Pinpoint the cell where the given text exists, returning its (X, Y) midpoint coordinate. 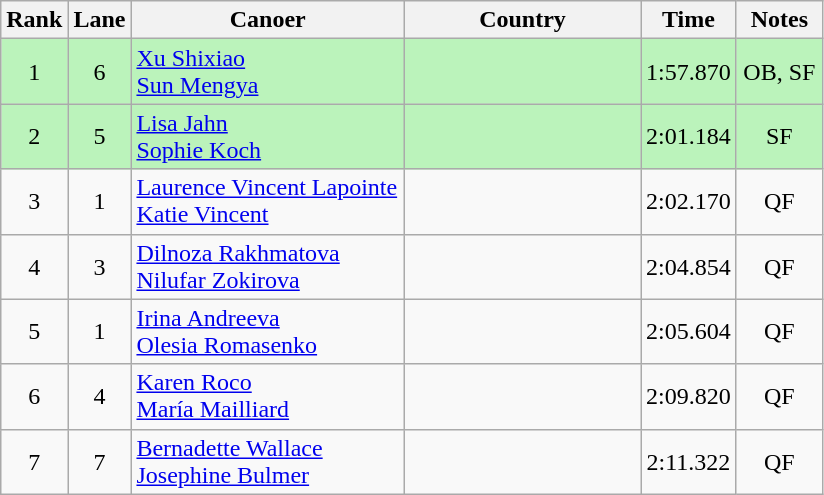
2:04.854 (689, 266)
Country (522, 20)
Irina AndreevaOlesia Romasenko (268, 332)
OB, SF (779, 72)
Xu ShixiaoSun Mengya (268, 72)
2 (34, 136)
2:02.170 (689, 202)
2:09.820 (689, 396)
Laurence Vincent LapointeKatie Vincent (268, 202)
Notes (779, 20)
Lane (100, 20)
2:05.604 (689, 332)
Bernadette WallaceJosephine Bulmer (268, 462)
Karen RocoMaría Mailliard (268, 396)
1:57.870 (689, 72)
Canoer (268, 20)
Rank (34, 20)
Time (689, 20)
Dilnoza RakhmatovaNilufar Zokirova (268, 266)
2:11.322 (689, 462)
Lisa JahnSophie Koch (268, 136)
SF (779, 136)
2:01.184 (689, 136)
